Scan for the cell matching the given text and deliver its [x, y] coordinate at center. 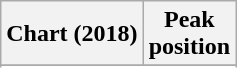
Chart (2018) [72, 34]
Peakposition [189, 34]
